Output the (x, y) coordinate of the center of the cell containing the given text.  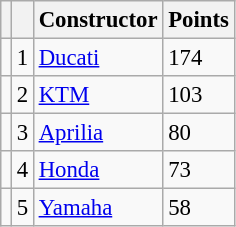
58 (198, 208)
73 (198, 170)
KTM (98, 95)
103 (198, 95)
4 (22, 170)
2 (22, 95)
Points (198, 20)
Constructor (98, 20)
Aprilia (98, 133)
Yamaha (98, 208)
80 (198, 133)
3 (22, 133)
5 (22, 208)
Honda (98, 170)
174 (198, 58)
Ducati (98, 58)
1 (22, 58)
